Capture the cell that displays the provided text and extract its [x, y] central coordinate. 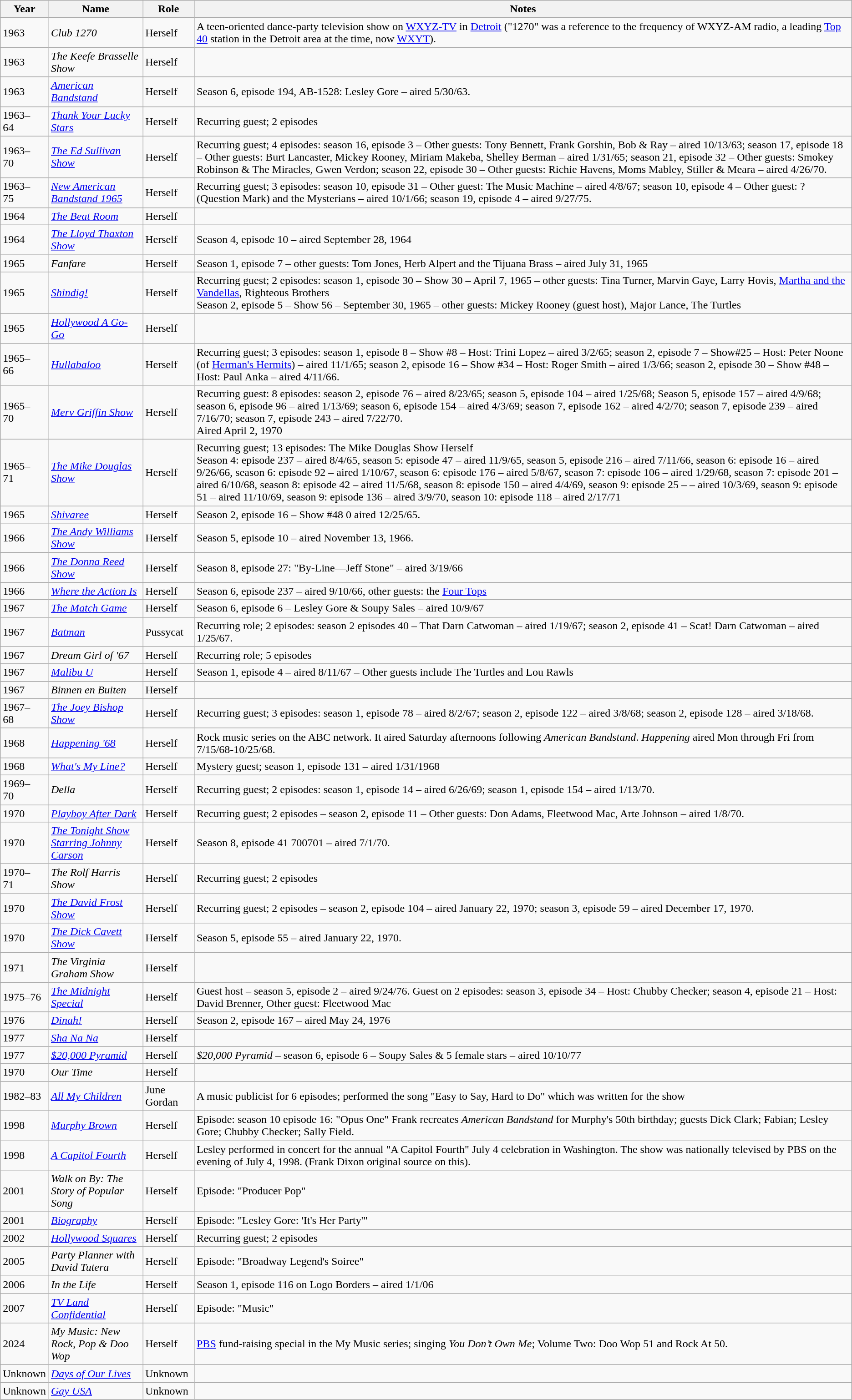
The Donna Reed Show [96, 568]
Fanfare [96, 263]
Sha Na Na [96, 1038]
Biography [96, 1220]
1965–66 [25, 364]
Season 2, episode 167 – aired May 24, 1976 [522, 1021]
Party Planner with David Tutera [96, 1261]
Role [168, 9]
$20,000 Pyramid [96, 1055]
Malibu U [96, 672]
Murphy Brown [96, 1126]
Walk on By: The Story of Popular Song [96, 1191]
2007 [25, 1309]
What's My Line? [96, 766]
2006 [25, 1285]
1967–68 [25, 713]
1976 [25, 1021]
The Match Game [96, 608]
Season 8, episode 27: "By-Line—Jeff Stone" – aired 3/19/66 [522, 568]
Merv Griffin Show [96, 412]
Happening '68 [96, 743]
1963–75 [25, 193]
2024 [25, 1344]
Hollywood Squares [96, 1238]
1969–70 [25, 790]
1963–70 [25, 157]
Recurring guest; 2 episodes – season 2, episode 104 – aired January 22, 1970; season 3, episode 59 – aired December 17, 1970. [522, 908]
Playboy After Dark [96, 813]
Where the Action Is [96, 591]
The Mike Douglas Show [96, 473]
1970–71 [25, 879]
The Dick Cavett Show [96, 938]
June Gordan [168, 1096]
1971 [25, 967]
Batman [96, 632]
The Rolf Harris Show [96, 879]
1982–83 [25, 1096]
All My Children [96, 1096]
TV Land Confidential [96, 1309]
$20,000 Pyramid – season 6, episode 6 – Soupy Sales & 5 female stars – aired 10/10/77 [522, 1055]
Shindig! [96, 293]
Hullabaloo [96, 364]
The David Frost Show [96, 908]
Club 1270 [96, 33]
The Keefe Brasselle Show [96, 62]
1963–64 [25, 121]
Della [96, 790]
Hollywood A Go-Go [96, 329]
PBS fund-raising special in the My Music series; singing You Don’t Own Me; Volume Two: Doo Wop 51 and Rock At 50. [522, 1344]
My Music: New Rock, Pop & Doo Wop [96, 1344]
The Virginia Graham Show [96, 967]
Notes [522, 9]
Recurring guest; 2 episodes – season 2, episode 11 – Other guests: Don Adams, Fleetwood Mac, Arte Johnson – aired 1/8/70. [522, 813]
Gay USA [96, 1391]
Recurring role; 5 episodes [522, 655]
Dream Girl of '67 [96, 655]
1965–71 [25, 473]
The Joey Bishop Show [96, 713]
American Bandstand [96, 92]
Year [25, 9]
Episode: "Music" [522, 1309]
A music publicist for 6 episodes; performed the song "Easy to Say, Hard to Do" which was written for the show [522, 1096]
In the Life [96, 1285]
Season 6, episode 6 – Lesley Gore & Soupy Sales – aired 10/9/67 [522, 608]
2005 [25, 1261]
The Beat Room [96, 216]
The Ed Sullivan Show [96, 157]
Episode: "Lesley Gore: 'It's Her Party'" [522, 1220]
1975–76 [25, 997]
Episode: "Producer Pop" [522, 1191]
Season 2, episode 16 – Show #48 0 aired 12/25/65. [522, 515]
Season 5, episode 10 – aired November 13, 1966. [522, 538]
Recurring role; 2 episodes: season 2 episodes 40 – That Darn Catwoman – aired 1/19/67; season 2, episode 41 – Scat! Darn Catwoman – aired 1/25/67. [522, 632]
A Capitol Fourth [96, 1155]
2002 [25, 1238]
Name [96, 9]
Season 1, episode 116 on Logo Borders – aired 1/1/06 [522, 1285]
Our Time [96, 1072]
The Lloyd Thaxton Show [96, 239]
Episode: "Broadway Legend's Soiree" [522, 1261]
Season 4, episode 10 – aired September 28, 1964 [522, 239]
Mystery guest; season 1, episode 131 – aired 1/31/1968 [522, 766]
Season 5, episode 55 – aired January 22, 1970. [522, 938]
Days of Our Lives [96, 1374]
Season 1, episode 4 – aired 8/11/67 – Other guests include The Turtles and Lou Rawls [522, 672]
New American Bandstand 1965 [96, 193]
Dinah! [96, 1021]
The Tonight Show Starring Johnny Carson [96, 843]
Binnen en Buiten [96, 690]
Season 6, episode 237 – aired 9/10/66, other guests: the Four Tops [522, 591]
Season 8, episode 41 700701 – aired 7/1/70. [522, 843]
Recurring guest; 2 episodes: season 1, episode 14 – aired 6/26/69; season 1, episode 154 – aired 1/13/70. [522, 790]
Season 6, episode 194, AB-1528: Lesley Gore – aired 5/30/63. [522, 92]
Recurring guest; 3 episodes: season 1, episode 78 – aired 8/2/67; season 2, episode 122 – aired 3/8/68; season 2, episode 128 – aired 3/18/68. [522, 713]
Thank Your Lucky Stars [96, 121]
Pussycat [168, 632]
1965–70 [25, 412]
The Midnight Special [96, 997]
The Andy Williams Show [96, 538]
Shivaree [96, 515]
Season 1, episode 7 – other guests: Tom Jones, Herb Alpert and the Tijuana Brass – aired July 31, 1965 [522, 263]
